Output the (x, y) coordinate of the center of the cell containing the given text.  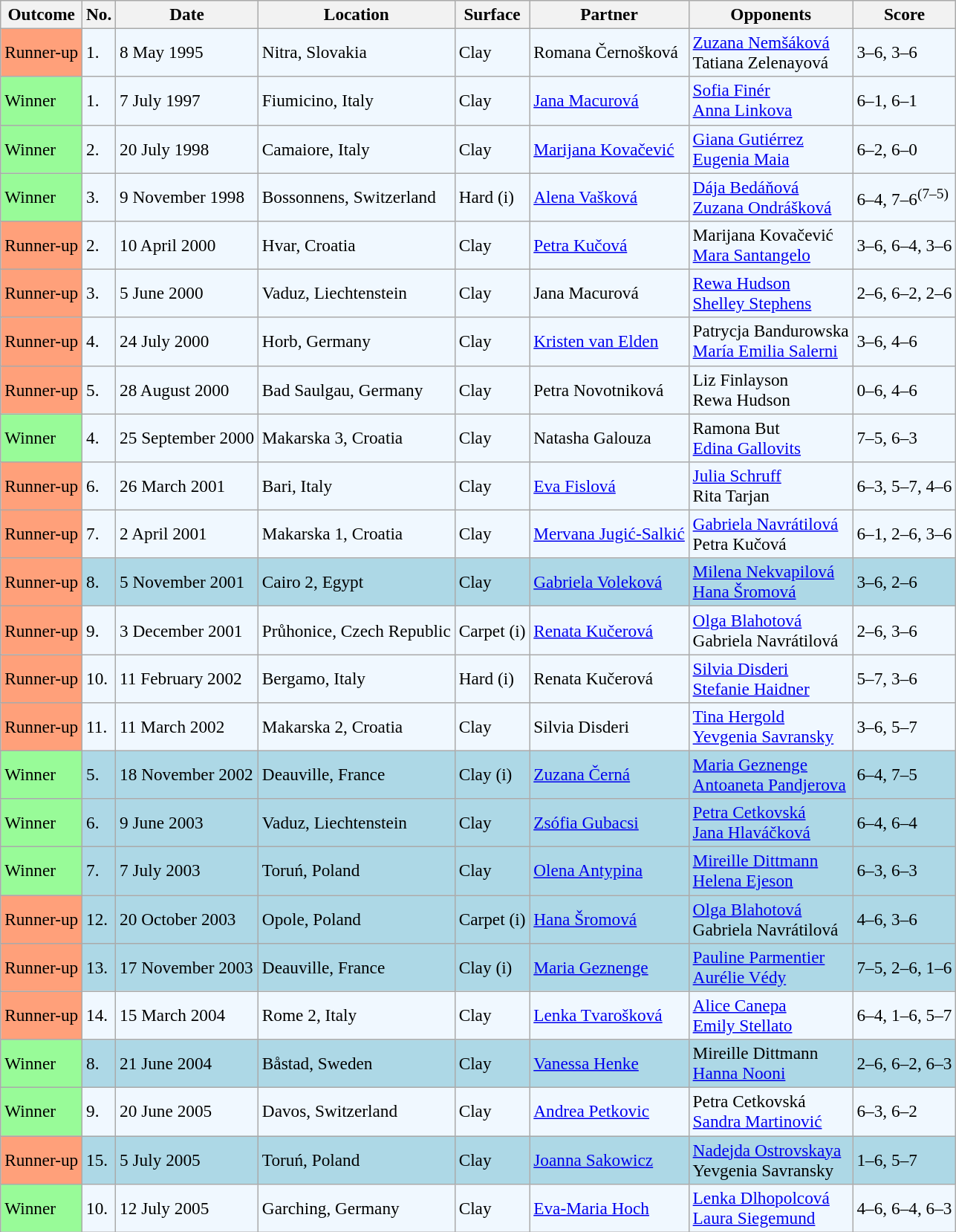
20 July 1998 (187, 149)
Horb, Germany (357, 342)
3–6, 2–6 (905, 583)
Makarska 3, Croatia (357, 437)
5–7, 3–6 (905, 678)
3–6, 5–7 (905, 727)
Dája Bedáňová Zuzana Ondrášková (771, 196)
Gabriela Voleková (609, 583)
Zsófia Gubacsi (609, 823)
15. (100, 1159)
2–6, 6–2, 6–3 (905, 1063)
Pauline Parmentier Aurélie Védy (771, 967)
12 July 2005 (187, 1208)
6–4, 7–6(7–5) (905, 196)
Båstad, Sweden (357, 1063)
Tina Hergold Yevgenia Savransky (771, 727)
Maria Geznenge (609, 967)
Petra Cetkovská Jana Hlaváčková (771, 823)
Opponents (771, 14)
2–6, 3–6 (905, 630)
Marijana Kovačević (609, 149)
24 July 2000 (187, 342)
6–3, 6–3 (905, 871)
Mervana Jugić-Salkić (609, 534)
Marijana Kovačević Mara Santangelo (771, 245)
21 June 2004 (187, 1063)
3–6, 6–4, 3–6 (905, 245)
Camaiore, Italy (357, 149)
6–2, 6–0 (905, 149)
Lenka Tvarošková (609, 1015)
7–5, 2–6, 1–6 (905, 967)
Location (357, 14)
15 March 2004 (187, 1015)
Zuzana Černá (609, 774)
Zuzana Nemšáková Tatiana Zelenayová (771, 52)
Julia Schruff Rita Tarjan (771, 486)
Kristen van Elden (609, 342)
4–6, 6–4, 6–3 (905, 1208)
2 April 2001 (187, 534)
Průhonice, Czech Republic (357, 630)
Petra Kučová (609, 245)
2–6, 6–2, 2–6 (905, 293)
28 August 2000 (187, 389)
Date (187, 14)
9 June 2003 (187, 823)
Rome 2, Italy (357, 1015)
Hana Šromová (609, 918)
Cairo 2, Egypt (357, 583)
Natasha Galouza (609, 437)
Outcome (42, 14)
13. (100, 967)
5 November 2001 (187, 583)
Mireille Dittmann Hanna Nooni (771, 1063)
Lenka Dlhopolcová Laura Siegemund (771, 1208)
Rewa Hudson Shelley Stephens (771, 293)
6–3, 6–2 (905, 1112)
Nadejda Ostrovskaya Yevgenia Savransky (771, 1159)
14. (100, 1015)
Davos, Switzerland (357, 1112)
Silvia Disderi Stefanie Haidner (771, 678)
3–6, 3–6 (905, 52)
18 November 2002 (187, 774)
Giana Gutiérrez Eugenia Maia (771, 149)
3 December 2001 (187, 630)
Ramona But Edina Gallovits (771, 437)
6–1, 2–6, 3–6 (905, 534)
Joanna Sakowicz (609, 1159)
6–4, 6–4 (905, 823)
7 July 2003 (187, 871)
6–4, 1–6, 5–7 (905, 1015)
Patrycja Bandurowska María Emilia Salerni (771, 342)
Bossonnens, Switzerland (357, 196)
25 September 2000 (187, 437)
Bergamo, Italy (357, 678)
Sofia Finér Anna Linkova (771, 101)
Opole, Poland (357, 918)
5 July 2005 (187, 1159)
Bad Saulgau, Germany (357, 389)
Eva-Maria Hoch (609, 1208)
Maria Geznenge Antoaneta Pandjerova (771, 774)
Liz Finlayson Rewa Hudson (771, 389)
Alena Vašková (609, 196)
26 March 2001 (187, 486)
Partner (609, 14)
12. (100, 918)
Vanessa Henke (609, 1063)
7–5, 6–3 (905, 437)
6–1, 6–1 (905, 101)
20 October 2003 (187, 918)
7 July 1997 (187, 101)
Eva Fislová (609, 486)
Gabriela Navrátilová Petra Kučová (771, 534)
11. (100, 727)
Olena Antypina (609, 871)
Garching, Germany (357, 1208)
9 November 1998 (187, 196)
4–6, 3–6 (905, 918)
Makarska 2, Croatia (357, 727)
Silvia Disderi (609, 727)
10 April 2000 (187, 245)
17 November 2003 (187, 967)
1–6, 5–7 (905, 1159)
11 February 2002 (187, 678)
8 May 1995 (187, 52)
20 June 2005 (187, 1112)
Romana Černošková (609, 52)
Petra Novotniková (609, 389)
No. (100, 14)
Hvar, Croatia (357, 245)
Makarska 1, Croatia (357, 534)
Bari, Italy (357, 486)
Alice Canepa Emily Stellato (771, 1015)
Andrea Petkovic (609, 1112)
Petra Cetkovská Sandra Martinović (771, 1112)
6–4, 7–5 (905, 774)
Surface (492, 14)
Nitra, Slovakia (357, 52)
3–6, 4–6 (905, 342)
Score (905, 14)
5 June 2000 (187, 293)
11 March 2002 (187, 727)
Milena Nekvapilová Hana Šromová (771, 583)
Fiumicino, Italy (357, 101)
6–3, 5–7, 4–6 (905, 486)
Mireille Dittmann Helena Ejeson (771, 871)
0–6, 4–6 (905, 389)
